Capture the cell that displays the provided text and extract its [x, y] central coordinate. 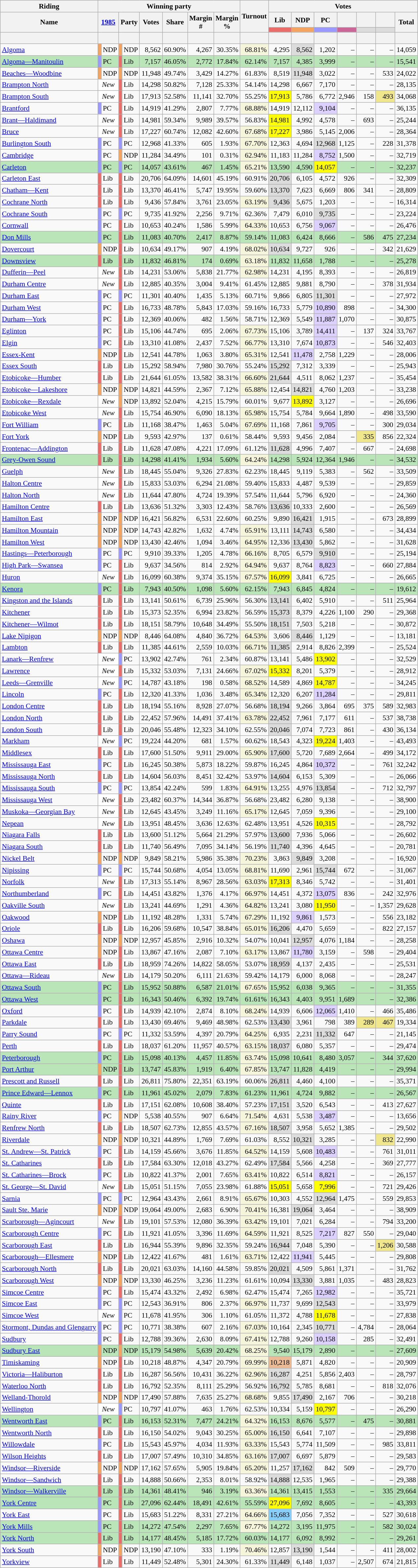
11,372 [280, 1316]
Dufferin—Peel [49, 272]
34.14% [227, 847]
300 [385, 425]
35.38% [227, 859]
33,811 [406, 1445]
18,543 [280, 741]
27,157 [406, 929]
3,195 [303, 1527]
8.10% [227, 1011]
63.16% [254, 1456]
27,972 [406, 296]
21,815 [406, 1562]
64.24% [254, 460]
7,407 [326, 448]
60.38% [175, 577]
Scarborough East [49, 1245]
7,623 [303, 190]
8,752 [326, 155]
3,004 [201, 284]
3,159 [326, 952]
5,566 [303, 1163]
6,514 [303, 1175]
40.57% [227, 1046]
3,127 [326, 401]
64.08% [175, 636]
47.08% [175, 448]
36.72% [227, 636]
36.22% [227, 1374]
40.35% [175, 284]
6,090 [201, 413]
55.39% [175, 1245]
5,785 [303, 1386]
27.83% [227, 472]
57.54% [254, 495]
56.56% [175, 1374]
Hamilton East [49, 519]
23.98% [227, 1187]
Downsview [49, 261]
1.45% [227, 167]
101 [201, 155]
31,628 [406, 542]
Peterborough [49, 1058]
28,899 [406, 519]
21.08% [227, 484]
19.84% [227, 1468]
1,125 [347, 144]
11,975 [326, 1527]
794 [385, 1222]
5,796 [303, 495]
8,676 [303, 1421]
411 [385, 1550]
4,509 [303, 1269]
4.78% [227, 554]
7,479 [280, 214]
27,609 [406, 1351]
3.46% [227, 542]
10,431 [201, 1374]
599 [201, 788]
65.17% [254, 812]
9,861 [303, 917]
2.16% [227, 1328]
31,011 [406, 1151]
2,664 [347, 753]
40.55% [175, 1116]
Etobicoke—Rexdale [49, 401]
2.92% [227, 566]
8,519 [280, 73]
Guelph [49, 472]
Turnout [254, 16]
56.59% [254, 613]
22,351 [201, 1081]
9,067 [326, 226]
Essex-Kent [49, 355]
2,683 [201, 1210]
7,980 [201, 366]
4,460 [303, 1081]
6,105 [303, 179]
4,631 [280, 1116]
Nickel Belt [49, 859]
5,862 [326, 542]
Middlesex [49, 753]
Renfrew North [49, 1128]
Don Mills [49, 238]
10,310 [201, 1456]
7,217 [326, 1234]
9,727 [303, 249]
1,500 [347, 155]
58.05% [227, 964]
174 [201, 261]
67.16% [254, 1128]
Essex South [49, 366]
8,605 [326, 1503]
29,898 [406, 1433]
842 [326, 1468]
2,297 [201, 1527]
9,138 [326, 800]
8.01% [227, 1480]
5,301 [201, 1562]
4,869 [303, 683]
7,055 [201, 1187]
34,532 [406, 460]
6,092 [303, 1538]
59.87% [254, 765]
42.82% [175, 530]
5,720 [303, 753]
53.59% [175, 1034]
509 [347, 1468]
10,041 [280, 941]
798 [326, 1023]
3,789 [303, 331]
2,231 [303, 1034]
24,360 [406, 495]
Yorkview [49, 1562]
3,863 [280, 859]
9,866 [280, 296]
2,256 [201, 214]
8,681 [326, 1386]
1,094 [201, 542]
9.41% [227, 284]
533 [385, 73]
29,034 [406, 425]
12,535 [303, 1480]
7,170 [326, 85]
1,544 [326, 1550]
13,181 [406, 636]
8,111 [201, 1386]
25,244 [406, 120]
2,001 [201, 1175]
33,590 [406, 413]
Wentworth North [49, 1433]
1,919 [201, 1070]
60.87% [254, 659]
5,379 [326, 671]
9,911 [201, 753]
23.05% [227, 202]
2,087 [201, 952]
Elgin [49, 343]
1,769 [201, 1140]
9,043 [201, 1433]
25,964 [406, 601]
4,076 [326, 941]
369 [385, 1163]
8,379 [303, 613]
36.39% [227, 1222]
3.80% [227, 355]
13,111 [280, 530]
42.24% [175, 788]
45.97% [175, 1445]
8,451 [201, 776]
62.23% [254, 472]
5,905 [201, 1468]
19.95% [227, 190]
4,470 [303, 929]
St. Catharines [49, 1163]
466 [385, 1011]
63.30% [175, 1163]
60.74% [175, 132]
18,491 [201, 1503]
39.33% [175, 554]
1,184 [347, 941]
9,469 [201, 1023]
36.91% [175, 1304]
5,843 [201, 308]
57.97% [254, 835]
10,372 [326, 765]
63.17% [254, 952]
463 [201, 1409]
16,920 [406, 859]
67.68% [254, 132]
1985 [108, 22]
11,658 [303, 261]
69.46% [175, 1023]
2,167 [326, 1398]
5,924 [303, 460]
51.12% [175, 835]
1,229 [347, 355]
9,705 [326, 425]
35,454 [406, 378]
64.66% [254, 1515]
17.03% [227, 308]
28,064 [406, 1328]
29,404 [406, 952]
306 [201, 1316]
Kitchener [49, 613]
62.55% [254, 730]
4,864 [303, 765]
62.36% [254, 214]
29,388 [406, 1480]
19.74% [227, 999]
56.83% [254, 120]
Name [49, 22]
48.98% [227, 1023]
65.31% [254, 355]
64.91% [254, 788]
6,402 [303, 601]
5,873 [201, 765]
41.92% [175, 214]
6.64% [227, 1116]
11,509 [326, 1445]
4,824 [326, 589]
Scarborough—Agincourt [49, 1222]
Frontenac—Addington [49, 448]
56.49% [175, 847]
53.07% [254, 964]
9,365 [326, 988]
Norfolk [49, 882]
23,182 [406, 917]
62.94% [254, 155]
2,084 [326, 437]
Sudbury [49, 1339]
High Park—Swansea [49, 566]
0.69% [227, 261]
0.31% [227, 155]
10,158 [326, 1339]
Etobicoke West [49, 413]
68.25% [254, 1351]
58.44% [254, 437]
6,392 [201, 999]
65.21% [254, 167]
9,855 [280, 1398]
26,602 [406, 835]
28,002 [406, 1550]
Halton North [49, 495]
51.22% [175, 1515]
3.19% [227, 1491]
8,826 [326, 647]
7,689 [326, 753]
61.83% [254, 73]
Hastings—Peterborough [49, 554]
3,080 [303, 905]
827 [347, 1234]
24,022 [406, 73]
69.99% [254, 1363]
62.08% [175, 1105]
14,160 [201, 1269]
2,399 [347, 647]
Cochrane North [49, 202]
30.76% [227, 366]
12,112 [303, 109]
13,255 [280, 788]
64.94% [254, 566]
9,260 [303, 1339]
29,583 [406, 1456]
60.25% [254, 519]
28,247 [406, 976]
8,346 [303, 882]
61.23% [254, 1093]
Quinte [49, 1105]
29,628 [406, 905]
333 [201, 1550]
Mississauga West [49, 800]
8,666 [326, 238]
42.46% [175, 542]
6,000 [303, 976]
Oakville South [49, 905]
5.13% [227, 296]
65.00% [254, 1433]
7,265 [303, 1292]
818 [385, 1386]
25,943 [406, 366]
13,075 [326, 894]
Leeds—Grenville [49, 683]
32,309 [406, 179]
40.50% [175, 589]
57.88% [175, 1398]
30.35% [227, 50]
158 [366, 97]
Riding [49, 6]
1,371 [347, 1269]
63.42% [254, 1222]
74.26% [175, 964]
68.88% [254, 109]
68.68% [254, 1398]
12,363 [280, 144]
5,784 [303, 413]
9,989 [201, 120]
667 [366, 448]
Scarborough—Ellesmere [49, 1257]
10,547 [201, 929]
40.70% [175, 238]
21.01% [227, 988]
62.47% [254, 1292]
12,336 [280, 542]
6,280 [303, 800]
6,038 [303, 988]
49.00% [175, 1210]
4,511 [303, 378]
2,006 [347, 132]
36,135 [406, 109]
Sarnia [49, 1199]
67.70% [254, 144]
822 [385, 929]
7,131 [201, 671]
67.73% [254, 331]
6,543 [326, 1105]
7,107 [326, 1433]
13,590 [280, 167]
Share [175, 22]
27,838 [406, 1316]
28,006 [406, 355]
3,636 [201, 823]
59.85% [254, 1269]
985 [385, 1445]
3,606 [280, 636]
27.21% [227, 1515]
65.01% [254, 929]
54.98% [175, 1351]
Algoma [49, 50]
3.48% [227, 695]
50.88% [175, 988]
Markham [49, 741]
67.03% [254, 1328]
6,148 [303, 1562]
0.61% [227, 437]
68.02% [254, 249]
Margin% [227, 22]
17.09% [227, 448]
Nipissing [49, 870]
29,426 [406, 1187]
6,805 [303, 296]
5,779 [303, 308]
52.48% [175, 1562]
7,723 [326, 730]
4,840 [201, 636]
44.61% [175, 647]
1,403 [347, 741]
68.52% [254, 683]
63.41% [254, 1175]
12,857 [280, 1550]
30,218 [406, 1398]
32,983 [406, 706]
32.70% [227, 97]
14,344 [201, 800]
Prescott and Russell [49, 1081]
9,540 [280, 1351]
481 [201, 1257]
Mississauga South [49, 788]
58.92% [254, 1480]
673 [385, 519]
5,445 [326, 1257]
59.16% [254, 308]
51.50% [175, 753]
2,916 [201, 941]
4,215 [201, 401]
1,946 [347, 460]
61.20% [175, 1046]
7,056 [303, 1515]
62.98% [254, 272]
2,492 [201, 1292]
9.71% [227, 214]
65.91% [254, 530]
38.38% [175, 1328]
11,957 [201, 1046]
Kitchener—Wilmot [49, 624]
20,781 [406, 847]
5,145 [326, 132]
1.19% [227, 1550]
946 [201, 1491]
13,656 [406, 1116]
4,295 [280, 50]
5,159 [303, 1409]
1,915 [326, 519]
Brampton South [49, 97]
242 [385, 894]
64.33% [254, 226]
5,786 [303, 97]
58.79% [175, 624]
5,861 [326, 1269]
Huron [49, 577]
5,577 [326, 1421]
Beaches—Woodbine [49, 73]
28,912 [406, 671]
25,524 [406, 647]
40.06% [175, 319]
1,205 [201, 554]
32,403 [406, 343]
7,352 [326, 1515]
55.04% [175, 472]
67.41% [254, 1339]
3,881 [326, 1280]
6,920 [326, 495]
12,082 [201, 132]
0.58% [227, 683]
4,487 [303, 484]
6,641 [303, 1433]
50.68% [175, 870]
228 [385, 144]
29,502 [406, 1128]
5,910 [326, 601]
1,435 [201, 296]
4.19% [227, 249]
3,676 [201, 1151]
1,070 [347, 319]
1,100 [347, 613]
2,630 [201, 1339]
341 [366, 190]
Riverdale [49, 1140]
285 [366, 1339]
6,531 [201, 519]
York East [49, 1515]
2,353 [201, 1480]
198 [201, 683]
25.33% [227, 85]
41.08% [175, 343]
29,808 [406, 1257]
5,986 [201, 859]
29,811 [406, 695]
12.43% [227, 507]
5,838 [201, 272]
41.67% [175, 1257]
9,374 [201, 577]
1.10% [227, 1316]
289 [366, 1023]
32,491 [406, 1339]
19,334 [406, 1023]
27,234 [406, 238]
4.36% [227, 905]
63.36% [254, 1491]
41.07% [175, 1409]
28,135 [406, 85]
493 [385, 97]
3,864 [326, 706]
55.50% [254, 624]
63.74% [254, 1058]
38.47% [175, 425]
16,314 [406, 202]
6,579 [303, 554]
4,457 [201, 1058]
30,875 [406, 319]
4,054 [201, 870]
Etobicoke—Humber [49, 378]
St. Catharines—Brock [49, 1175]
9,326 [201, 472]
Sault Ste. Marie [49, 1210]
2,600 [326, 507]
10,483 [326, 1151]
7,996 [326, 1187]
546 [385, 343]
65.34% [254, 695]
4,137 [303, 964]
17.84% [227, 62]
49.17% [175, 249]
4,992 [303, 120]
42.97% [175, 437]
9,882 [326, 1093]
58.21% [175, 859]
3,057 [347, 1058]
1.61% [227, 1257]
63.15% [254, 1046]
30,588 [406, 1245]
3,022 [326, 73]
5,608 [303, 1151]
50.66% [175, 1480]
56.19% [254, 847]
63.33% [254, 1445]
Bruce [49, 132]
36,134 [406, 730]
26,665 [406, 577]
Lake Nipigon [49, 636]
8,552 [280, 1140]
25,278 [406, 261]
Brant—Haldimand [49, 120]
693 [366, 120]
1,385 [347, 1128]
1,037 [326, 1562]
60.06% [254, 1081]
33,979 [406, 1304]
Winning party [169, 6]
26,157 [406, 1175]
28,823 [406, 1280]
8,062 [326, 378]
14,601 [201, 179]
2,345 [303, 1328]
Waterloo North [49, 1386]
511 [385, 601]
4,976 [303, 788]
28,797 [406, 1374]
67.57% [254, 577]
65.67% [254, 1199]
Parry Sound [49, 1034]
498 [385, 413]
10,890 [326, 308]
3,841 [303, 577]
3,303 [201, 507]
5,390 [326, 1245]
46.25% [175, 1280]
10.32% [227, 941]
25.27% [227, 1398]
Carleton [49, 167]
64.32% [254, 1421]
61.88% [254, 1187]
75.80% [175, 1081]
1,463 [201, 425]
65.88% [254, 390]
61.33% [254, 1562]
Victoria—Haliburton [49, 1374]
20.42% [227, 1351]
5,675 [303, 202]
26,476 [406, 226]
1,376 [201, 894]
1,098 [201, 589]
Oakwood [49, 917]
6,587 [201, 988]
7,021 [303, 1222]
3,961 [303, 1023]
11,478 [303, 355]
Chatham—Kent [49, 190]
35,721 [406, 1292]
20,909 [406, 1363]
Carleton East [49, 179]
27,627 [406, 1105]
4,694 [303, 144]
5.99% [227, 226]
5,659 [326, 929]
55.24% [254, 366]
482 [201, 319]
898 [347, 308]
26,819 [406, 272]
38.84% [227, 929]
9,699 [303, 1304]
29.00% [227, 753]
2,758 [326, 355]
29,859 [406, 484]
8,928 [201, 706]
32.35% [227, 1245]
Ottawa East [49, 964]
Lincoln [49, 695]
46.41% [175, 190]
9,677 [280, 401]
64.09% [175, 179]
45.83% [175, 1070]
Niagara Falls [49, 835]
37,620 [406, 1058]
11,828 [303, 1070]
St. Andrew—St. Patrick [49, 1151]
2,079 [201, 1093]
55.25% [254, 97]
5,747 [201, 190]
Windsor—Walkerville [49, 1491]
London North [49, 718]
11,780 [303, 952]
29,853 [406, 1199]
50.61% [175, 601]
31,934 [406, 284]
14.27% [227, 73]
22,990 [406, 1140]
3,958 [303, 1128]
706 [347, 1398]
42.60% [227, 132]
7,503 [303, 624]
34.56% [175, 566]
48.87% [175, 1363]
Sudbury East [49, 1351]
59.68% [175, 929]
Ottawa Centre [49, 952]
28.56% [227, 882]
44.58% [227, 1269]
66.77% [254, 343]
35.15% [227, 577]
60.03% [254, 1538]
27,884 [406, 566]
44.59% [175, 390]
12,018 [201, 1163]
39.36% [175, 1339]
4,820 [326, 1363]
30,024 [406, 1527]
54.07% [254, 941]
6,580 [326, 530]
7.10% [227, 952]
Scarborough West [49, 1280]
8,823 [326, 566]
4,397 [201, 1034]
32,529 [406, 659]
4,221 [201, 448]
674 [385, 1562]
8,967 [201, 882]
13.05% [227, 870]
Willowdale [49, 1445]
33,509 [406, 472]
Mississauga North [49, 776]
Durham Centre [49, 284]
Algoma—Manitoulin [49, 62]
4,267 [201, 50]
14,059 [406, 50]
21.29% [227, 835]
70.23% [254, 859]
1,890 [347, 413]
5,658 [303, 1187]
41.37% [175, 1175]
4,396 [303, 847]
55.59% [254, 1503]
589 [385, 706]
Fort William [49, 425]
1.83% [227, 788]
6.40% [227, 1070]
Ottawa South [49, 988]
19.39% [227, 495]
9,896 [201, 1245]
Party [129, 22]
26,696 [406, 401]
Eglinton [49, 331]
10,873 [326, 343]
7,074 [303, 730]
3,236 [201, 1280]
57.96% [175, 718]
28,364 [406, 132]
Cambridge [49, 155]
6,153 [303, 776]
814 [201, 566]
Brantford [49, 109]
Scarborough Centre [49, 1234]
52.31% [175, 1421]
70.41% [254, 1210]
5,856 [326, 1374]
12,080 [201, 1222]
1,331 [201, 917]
52.58% [175, 97]
6,725 [326, 577]
37.41% [227, 718]
35,371 [406, 1081]
60.37% [175, 800]
58.76% [254, 507]
66.60% [254, 378]
4,100 [326, 1081]
51.32% [175, 507]
64.59% [254, 1234]
6,697 [303, 1456]
Durham East [49, 296]
Brampton North [49, 85]
38.31% [227, 378]
6,667 [303, 85]
6,424 [303, 238]
4,195 [303, 272]
1,237 [347, 378]
Dovercourt [49, 249]
10,164 [280, 1328]
11,737 [280, 1304]
1,965 [326, 1480]
5,879 [326, 1456]
Burlington South [49, 144]
2,661 [201, 1199]
861 [347, 730]
6,935 [280, 1034]
Lanark—Renfrew [49, 659]
57.23% [254, 1105]
31,355 [406, 988]
11.69% [227, 1234]
9,456 [303, 437]
51.15% [175, 1187]
13,582 [201, 378]
4,788 [303, 1316]
63.18% [254, 261]
9,266 [303, 706]
43,493 [406, 741]
5.74% [227, 917]
10.03% [227, 647]
48.78% [175, 308]
4.17% [227, 894]
7,936 [303, 835]
550 [366, 1234]
1,206 [385, 1245]
1.56% [227, 319]
29,368 [406, 613]
29,040 [406, 1234]
8,331 [201, 1515]
16,381 [280, 1210]
42.74% [175, 659]
Muskoka—Georgian Bay [49, 812]
5,639 [201, 1351]
5,066 [326, 835]
4,996 [303, 448]
7,312 [303, 366]
9,539 [326, 484]
43,393 [406, 1503]
13,415 [303, 1491]
33,200 [406, 1222]
66.71% [254, 647]
19,612 [406, 589]
24.66% [227, 671]
681 [201, 741]
290 [366, 613]
61.12% [254, 448]
58.71% [254, 319]
London South [49, 730]
Northumberland [49, 894]
53.06% [175, 272]
611 [347, 718]
4,784 [366, 1328]
47.80% [175, 495]
7.12% [227, 390]
41.41% [175, 460]
Rainy River [49, 1116]
59.40% [254, 484]
15.79% [227, 401]
59.60% [254, 190]
40.13% [175, 1058]
7,961 [303, 718]
Wellington [49, 1409]
Perth [49, 1046]
York North [49, 1538]
32,797 [406, 788]
39.57% [227, 120]
7,635 [201, 1398]
Prince Edward—Lennox [49, 1093]
47.54% [175, 1527]
66.16% [254, 554]
Nepean [49, 823]
65.90% [254, 753]
43.82% [175, 894]
62.48% [254, 823]
7,674 [303, 343]
4.74% [227, 530]
50.20% [175, 976]
14,491 [201, 718]
22,324 [406, 437]
672 [347, 870]
7.52% [227, 343]
68.24% [254, 1011]
4,645 [326, 847]
5,185 [201, 1538]
57.65% [175, 1468]
Windsor—Sandwich [49, 1480]
537 [385, 718]
3,464 [326, 1210]
3,487 [326, 1116]
Oshawa [49, 941]
64.82% [254, 905]
47.10% [175, 1550]
25.96% [227, 601]
38.40% [227, 1105]
29,100 [406, 812]
2.34% [227, 659]
2,417 [201, 238]
562 [366, 472]
46.81% [175, 261]
Ottawa—Rideau [49, 976]
Stormont, Dundas and Glengarry [49, 1328]
34,300 [406, 308]
Grey-Owen Sound [49, 460]
63.78% [254, 718]
43.61% [175, 167]
60.62% [254, 741]
43.18% [175, 683]
4,526 [303, 823]
8,821 [326, 1175]
65.98% [254, 413]
9,119 [303, 472]
29,261 [406, 1538]
6,756 [303, 226]
11,950 [326, 905]
7,692 [303, 1503]
6,994 [201, 613]
34.85% [227, 1456]
8,393 [326, 272]
25,531 [406, 964]
Cornwall [49, 226]
3,999 [326, 62]
29,994 [406, 1070]
56.30% [254, 601]
1,553 [326, 1491]
34,434 [406, 530]
67.77% [254, 1527]
Durham West [49, 308]
62.49% [254, 1163]
527 [385, 1515]
6,606 [303, 1011]
45.85% [175, 941]
Halton Centre [49, 484]
Fort York [49, 437]
63.71% [254, 1257]
Total [406, 22]
12,323 [201, 730]
1,689 [347, 999]
14,589 [280, 683]
56.82% [175, 519]
1,934 [201, 460]
1,586 [201, 226]
67.65% [254, 988]
7,177 [326, 718]
54.14% [254, 85]
712 [385, 788]
1,129 [326, 636]
3,339 [326, 366]
70.46% [254, 1550]
11,690 [280, 870]
Hamilton Centre [49, 507]
32,242 [406, 765]
6,207 [303, 695]
10,333 [303, 507]
1,357 [385, 905]
1.76% [227, 1409]
Hamilton West [49, 542]
21.63% [227, 976]
48.28% [175, 917]
856 [385, 437]
67.69% [254, 425]
4,552 [303, 1199]
2,961 [303, 870]
57.49% [175, 1456]
3,761 [201, 202]
6,739 [201, 601]
27,777 [406, 1163]
64.25% [254, 1034]
55.48% [175, 730]
24.21% [227, 1421]
44.78% [175, 355]
14,411 [326, 331]
26,066 [406, 776]
8.91% [227, 1199]
9,664 [326, 413]
48.41% [175, 1491]
6.90% [227, 1210]
58.94% [175, 366]
647 [347, 1034]
Welland-Thorold [49, 1398]
54.02% [175, 1433]
Mississauga East [49, 765]
4,590 [303, 167]
62.73% [175, 1128]
607 [201, 1328]
12,454 [280, 390]
5,871 [303, 1363]
25.29% [227, 1386]
Ottawa West [49, 999]
43.45% [175, 812]
10,094 [280, 1280]
34,172 [406, 753]
30,872 [406, 624]
1,410 [347, 1011]
11.16% [227, 812]
York South [49, 1550]
7,128 [201, 85]
430 [385, 730]
32,719 [406, 155]
4,385 [303, 62]
836 [347, 894]
24,698 [406, 448]
26,569 [406, 507]
31,401 [406, 882]
5,774 [303, 1445]
6,845 [303, 589]
38,900 [406, 800]
Margin# [201, 22]
2,890 [326, 1351]
67.02% [254, 671]
30.25% [227, 1433]
4,323 [303, 741]
5,742 [326, 882]
9,396 [326, 812]
Hamilton Mountain [49, 530]
31,762 [406, 1269]
41.29% [175, 109]
4,578 [326, 120]
660 [385, 566]
34.10% [227, 730]
50.82% [175, 85]
7.77% [227, 109]
41.05% [175, 1234]
32,976 [406, 894]
64.52% [254, 1151]
7,861 [303, 425]
7,059 [303, 812]
30,881 [406, 1421]
2,874 [201, 1011]
38,738 [406, 718]
10,334 [280, 1409]
4,760 [326, 390]
56.92% [254, 1386]
Parkdale [49, 1023]
24.30% [227, 1562]
6,080 [303, 1046]
55.14% [175, 882]
29,474 [406, 1046]
42.61% [227, 1503]
25,194 [406, 554]
29,664 [406, 1491]
41.95% [175, 1316]
17.72% [227, 1538]
7.69% [227, 1140]
10,608 [201, 1105]
32.42% [227, 776]
28,809 [406, 190]
3,986 [303, 132]
8.87% [227, 238]
62.14% [254, 62]
61.45% [254, 284]
43.27% [227, 1163]
556 [385, 917]
62.96% [254, 1374]
11,257 [280, 1468]
57.84% [175, 202]
605 [201, 144]
7,477 [201, 1421]
8.09% [227, 1339]
46.90% [175, 413]
31,378 [406, 144]
7,048 [303, 1245]
1,036 [201, 695]
832 [385, 1140]
12,982 [326, 1292]
8,525 [303, 1234]
50.38% [175, 765]
5,664 [201, 835]
5,309 [326, 776]
21,629 [406, 249]
6,294 [201, 484]
582 [385, 1527]
12,364 [326, 460]
49.74% [175, 73]
62.44% [175, 1503]
5.04% [227, 425]
721 [385, 1187]
5,357 [326, 1046]
9,104 [326, 109]
598 [366, 952]
5,218 [326, 624]
2.37% [227, 1304]
2.06% [227, 331]
7,095 [201, 847]
26,290 [406, 1409]
44.74% [175, 331]
2,367 [201, 390]
324 [385, 331]
8,480 [326, 1058]
2,403 [347, 1374]
Lambton [49, 647]
8,764 [303, 566]
5,549 [303, 319]
3,285 [326, 1140]
44.20% [175, 741]
46.05% [175, 62]
483 [385, 1280]
11.93% [227, 1445]
6,669 [326, 190]
Port Arthur [49, 1070]
18.22% [227, 765]
413 [385, 1105]
11,183 [280, 155]
38,909 [406, 1210]
Scarborough North [49, 1269]
52.04% [175, 401]
43.32% [175, 1292]
9,890 [280, 519]
64.53% [254, 636]
14,822 [201, 964]
6.98% [227, 1292]
375 [366, 706]
53.97% [254, 776]
28,792 [406, 823]
2,807 [201, 109]
2,559 [201, 647]
67.29% [254, 917]
8,992 [326, 1538]
29,770 [406, 1468]
1,632 [201, 530]
Oriole [49, 929]
Simcoe East [49, 1304]
11,141 [201, 97]
499 [385, 753]
62.15% [254, 589]
378 [385, 284]
2,507 [366, 1562]
1,063 [201, 355]
8,790 [326, 284]
5,486 [303, 659]
4,572 [326, 179]
10,641 [303, 1058]
3,429 [201, 73]
Kenora [49, 589]
St. George—St. David [49, 1187]
40.24% [175, 226]
57.53% [175, 1222]
61.03% [254, 1140]
Cochrane South [49, 214]
344 [385, 1058]
3,396 [201, 1234]
2,437 [201, 343]
12,065 [326, 1011]
2,946 [347, 97]
31,067 [406, 870]
York Centre [49, 1503]
33,767 [406, 331]
Simcoe Centre [49, 1292]
43.43% [175, 1199]
8,068 [326, 976]
Windsor—Riverside [49, 1468]
Wilson Heights [49, 1456]
11.23% [227, 1280]
6,284 [326, 1222]
60.71% [254, 296]
342 [385, 249]
43.57% [227, 1128]
71.54% [254, 1116]
4,419 [326, 1070]
60.01% [254, 401]
9,951 [326, 999]
44.69% [175, 905]
32,386 [406, 999]
Durham—York [49, 319]
1,035 [347, 1280]
10,315 [326, 823]
11,941 [303, 1257]
6,010 [303, 214]
15,541 [406, 62]
59.24% [254, 1245]
Simcoe West [49, 1316]
45.02% [175, 1093]
10,648 [201, 624]
11,887 [326, 319]
6,111 [201, 976]
65.20% [254, 1468]
3,520 [303, 1105]
45.19% [227, 179]
1.93% [227, 144]
Niagara South [49, 847]
York Mills [49, 1527]
4,347 [201, 1363]
5,383 [326, 472]
28,258 [406, 941]
Timiskaming [49, 1363]
Etobicoke—Lakeshore [49, 390]
2,914 [303, 647]
8,705 [280, 554]
33,238 [406, 390]
6,772 [326, 97]
32,237 [406, 167]
34,245 [406, 683]
4,403 [303, 999]
32,076 [406, 1386]
27.07% [227, 706]
2,435 [326, 964]
45.66% [175, 1151]
2,772 [201, 62]
50.46% [175, 999]
64.95% [254, 542]
59.14% [254, 238]
4,226 [326, 613]
1,788 [326, 261]
586 [366, 238]
London Centre [49, 706]
21,145 [406, 1034]
9,881 [303, 284]
389 [347, 1023]
1,202 [326, 50]
1,291 [201, 905]
56.03% [175, 776]
1.57% [227, 741]
Wentworth East [49, 1421]
59.42% [254, 976]
4,372 [303, 894]
40.40% [175, 296]
4,034 [201, 1445]
22.60% [227, 519]
67.85% [254, 1070]
5,652 [326, 1128]
30,618 [406, 1515]
4,251 [303, 1374]
23.82% [227, 613]
12,855 [201, 1128]
1,475 [347, 1199]
21.77% [227, 272]
3,249 [201, 812]
12.63% [227, 823]
Lawrence [49, 671]
18.13% [227, 413]
559 [385, 1199]
60.90% [175, 50]
Kingston and the Islands [49, 601]
44.89% [175, 1140]
35,486 [406, 1011]
26,567 [406, 1093]
10,303 [280, 1199]
1,573 [326, 917]
4,258 [326, 1163]
36.87% [227, 800]
34,068 [406, 97]
23,224 [406, 214]
7.83% [227, 1093]
47.16% [175, 952]
55.16% [175, 706]
3,208 [326, 859]
42.10% [175, 1011]
8,201 [303, 671]
Oxford [49, 1011]
60.91% [254, 179]
59.34% [175, 120]
